From the cell containing the given text, extract its center point as [x, y] coordinate. 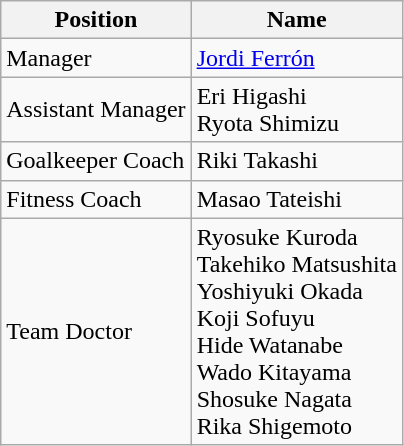
Masao Tateishi [296, 199]
Name [296, 20]
Eri Higashi Ryota Shimizu [296, 110]
Position [96, 20]
Assistant Manager [96, 110]
Goalkeeper Coach [96, 161]
Riki Takashi [296, 161]
Jordi Ferrón [296, 58]
Ryosuke Kuroda Takehiko Matsushita Yoshiyuki Okada Koji Sofuyu Hide Watanabe Wado Kitayama Shosuke Nagata Rika Shigemoto [296, 332]
Team Doctor [96, 332]
Fitness Coach [96, 199]
Manager [96, 58]
